Pinpoint the cell where the given text exists, returning its (x, y) midpoint coordinate. 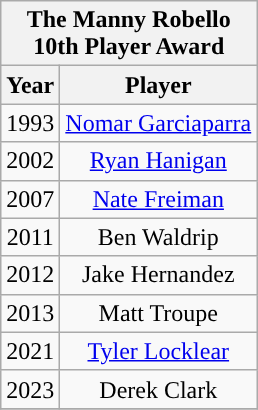
Tyler Locklear (158, 351)
Year (30, 85)
Derek Clark (158, 389)
2013 (30, 313)
Ryan Hanigan (158, 161)
Nate Freiman (158, 199)
2011 (30, 237)
2002 (30, 161)
2012 (30, 275)
Player (158, 85)
Nomar Garciaparra (158, 123)
The Manny Robello 10th Player Award (129, 34)
Jake Hernandez (158, 275)
Matt Troupe (158, 313)
2023 (30, 389)
2007 (30, 199)
1993 (30, 123)
2021 (30, 351)
Ben Waldrip (158, 237)
